Locate the cell with the specified text and output its [X, Y] center coordinate. 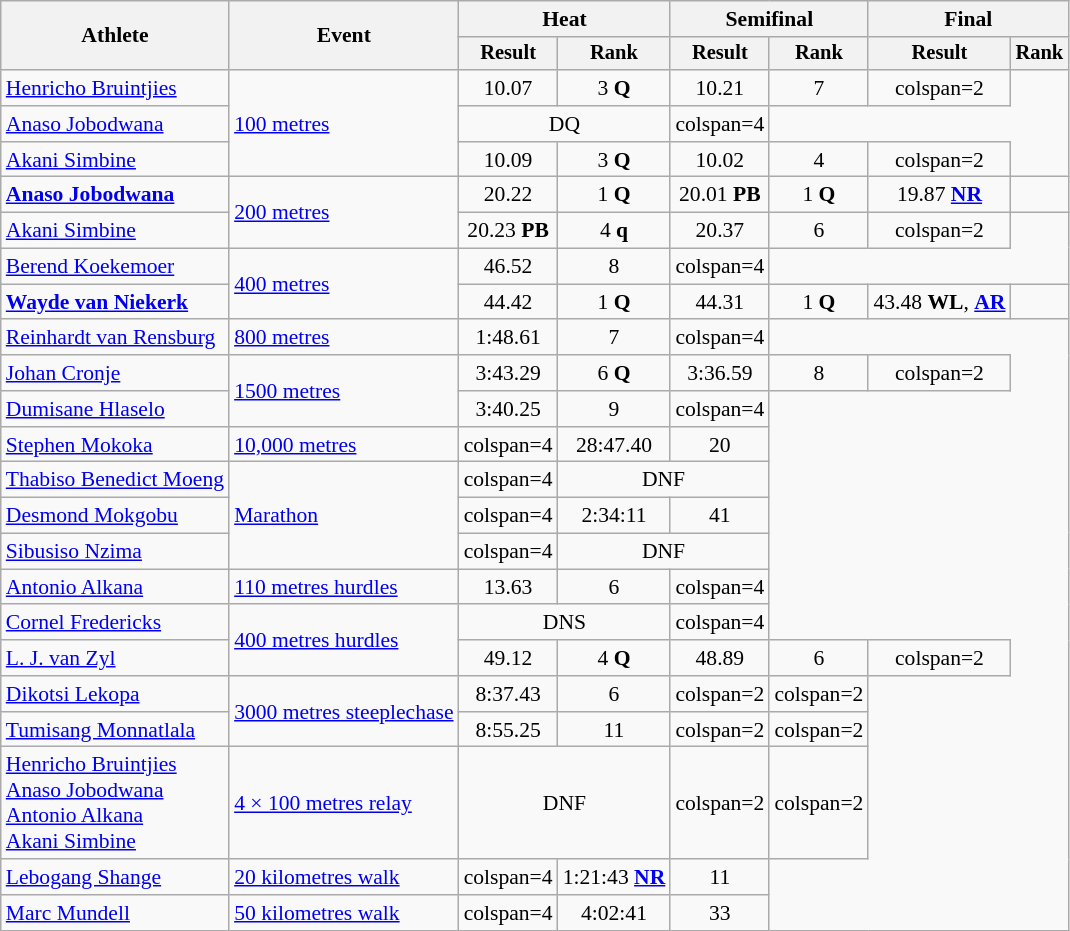
49.12 [508, 658]
Semifinal [769, 19]
48.89 [720, 658]
6 Q [614, 373]
Wayde van Niekerk [115, 302]
Marc Mundell [115, 913]
10.02 [720, 160]
1:48.61 [508, 338]
Reinhardt van Rensburg [115, 338]
8:55.25 [508, 730]
Dumisane Hlaselo [115, 409]
200 metres [344, 212]
50 kilometres walk [344, 913]
Lebogang Shange [115, 877]
Antonio Alkana [115, 587]
44.42 [508, 302]
Marathon [344, 516]
3:36.59 [720, 373]
L. J. van Zyl [115, 658]
Thabiso Benedict Moeng [115, 480]
2:34:11 [614, 516]
Event [344, 36]
Dikotsi Lekopa [115, 694]
DNS [565, 623]
20.23 PB [508, 231]
1:21:43 NR [614, 877]
9 [614, 409]
1500 metres [344, 390]
10.09 [508, 160]
41 [720, 516]
20.37 [720, 231]
Tumisang Monnatlala [115, 730]
100 metres [344, 124]
Final [968, 19]
4:02:41 [614, 913]
44.31 [720, 302]
8:37.43 [508, 694]
Henricho BruintjiesAnaso JobodwanaAntonio AlkanaAkani Simbine [115, 803]
Berend Koekemoer [115, 267]
4 q [614, 231]
110 metres hurdles [344, 587]
19.87 NR [939, 195]
28:47.40 [614, 445]
Cornel Fredericks [115, 623]
20 kilometres walk [344, 877]
46.52 [508, 267]
Athlete [115, 36]
4 × 100 metres relay [344, 803]
43.48 WL, AR [939, 302]
Johan Cronje [115, 373]
20 [720, 445]
10,000 metres [344, 445]
Henricho Bruintjies [115, 88]
400 metres hurdles [344, 640]
Sibusiso Nzima [115, 552]
Heat [565, 19]
13.63 [508, 587]
33 [720, 913]
800 metres [344, 338]
10.21 [720, 88]
3:40.25 [508, 409]
10.07 [508, 88]
Desmond Mokgobu [115, 516]
Stephen Mokoka [115, 445]
3000 metres steeplechase [344, 712]
20.01 PB [720, 195]
3:43.29 [508, 373]
20.22 [508, 195]
4 [818, 160]
400 metres [344, 284]
DQ [565, 124]
4 Q [614, 658]
